Output the (x, y) coordinate of the center of the cell containing the given text.  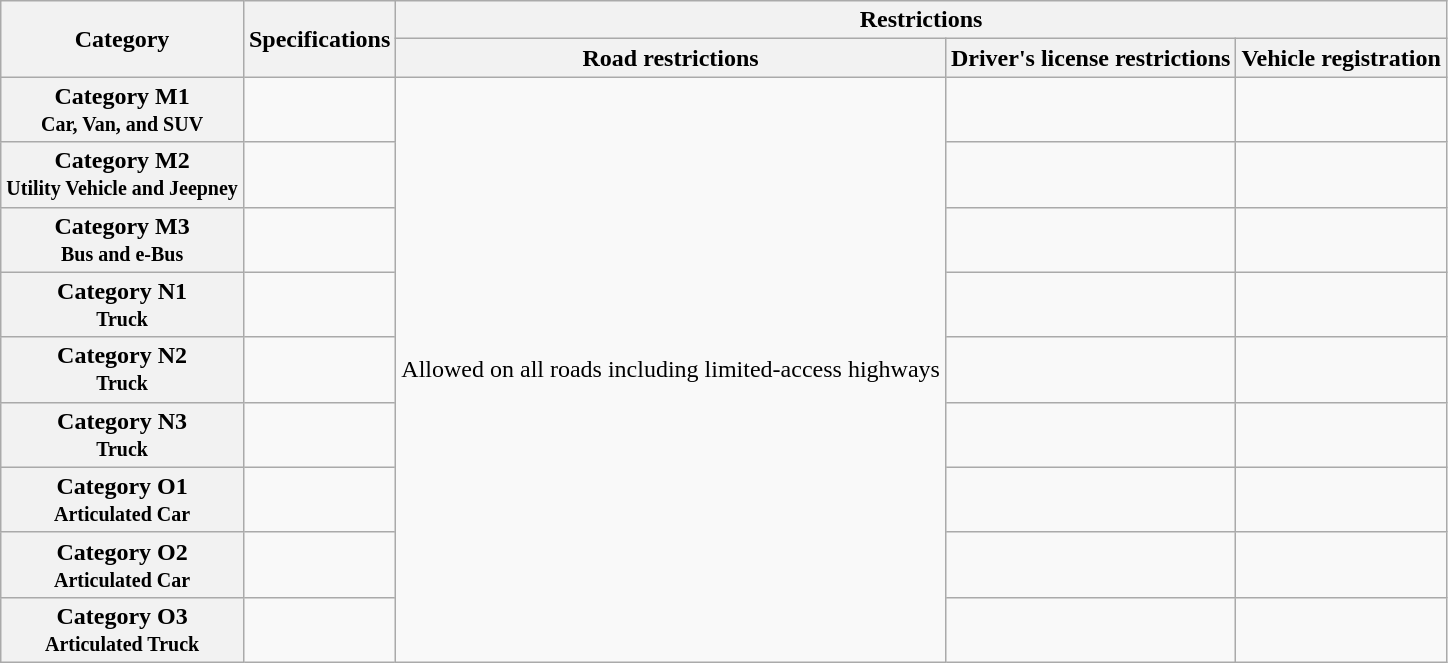
Category O3Articulated Truck (122, 630)
Category O2Articulated Car (122, 564)
Category M1Car, Van, and SUV (122, 110)
Driver's license restrictions (1090, 58)
Specifications (319, 39)
Category (122, 39)
Restrictions (922, 20)
Category N3Truck (122, 434)
Vehicle registration (1341, 58)
Category M3Bus and e-Bus (122, 240)
Category N1Truck (122, 304)
Category N2Truck (122, 370)
Road restrictions (671, 58)
Allowed on all roads including limited-access highways (671, 370)
Category M2Utility Vehicle and Jeepney (122, 174)
Category O1Articulated Car (122, 500)
